Return (X, Y) of the center of cell containing provided text 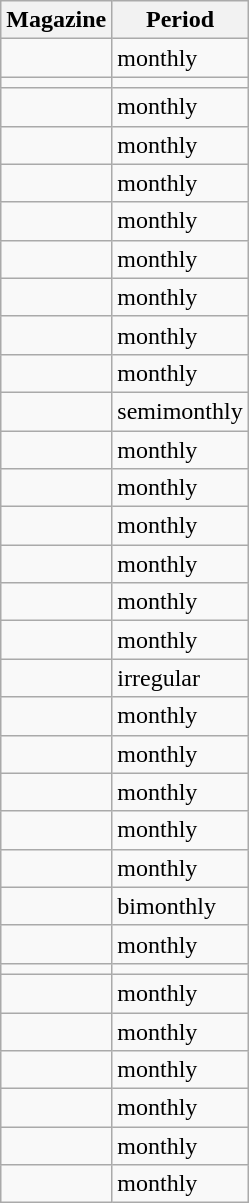
Period (180, 20)
bimonthly (180, 906)
Magazine (56, 20)
semimonthly (180, 411)
irregular (180, 678)
